Capture the cell that displays the provided text and extract its (x, y) central coordinate. 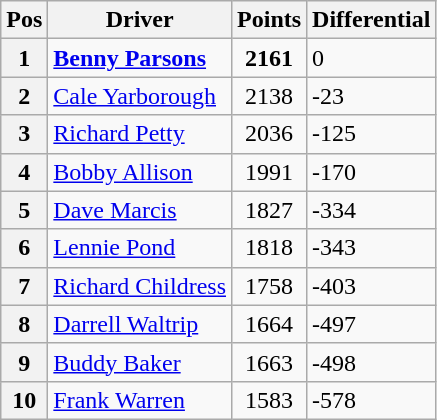
-23 (372, 96)
2138 (270, 96)
Richard Childress (140, 286)
9 (24, 362)
Benny Parsons (140, 58)
1827 (270, 210)
1664 (270, 324)
Bobby Allison (140, 172)
Differential (372, 20)
-497 (372, 324)
-125 (372, 134)
-403 (372, 286)
Points (270, 20)
-578 (372, 400)
2 (24, 96)
5 (24, 210)
1583 (270, 400)
1 (24, 58)
Lennie Pond (140, 248)
2036 (270, 134)
8 (24, 324)
1818 (270, 248)
Buddy Baker (140, 362)
Pos (24, 20)
Driver (140, 20)
1758 (270, 286)
Frank Warren (140, 400)
Cale Yarborough (140, 96)
7 (24, 286)
-343 (372, 248)
-334 (372, 210)
Richard Petty (140, 134)
10 (24, 400)
Dave Marcis (140, 210)
Darrell Waltrip (140, 324)
-170 (372, 172)
-498 (372, 362)
1663 (270, 362)
6 (24, 248)
4 (24, 172)
2161 (270, 58)
0 (372, 58)
3 (24, 134)
1991 (270, 172)
